Output the [X, Y] coordinate of the center of the cell containing the given text.  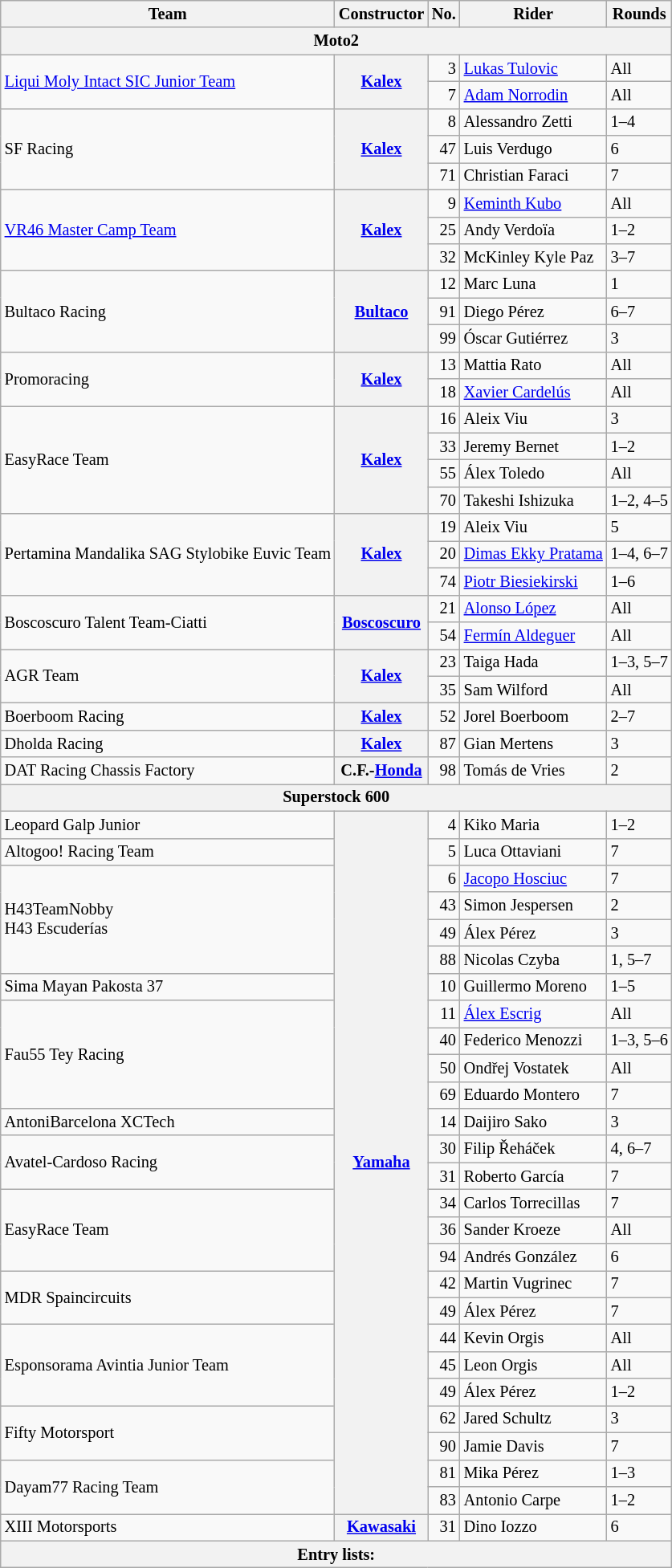
9 [444, 203]
Álex Toledo [533, 473]
Kiko Maria [533, 825]
Jamie Davis [533, 1446]
40 [444, 1041]
Altogoo! Racing Team [168, 852]
62 [444, 1419]
Dimas Ekky Pratama [533, 554]
C.F.-Honda [381, 771]
Leon Orgis [533, 1365]
6–7 [639, 312]
35 [444, 690]
Promoracing [168, 379]
4, 6–7 [639, 1149]
Carlos Torrecillas [533, 1203]
Sander Kroeze [533, 1230]
Alonso López [533, 609]
1–3, 5–7 [639, 662]
Dayam77 Racing Team [168, 1487]
87 [444, 743]
11 [444, 1014]
Tomás de Vries [533, 771]
20 [444, 554]
25 [444, 230]
Jacopo Hosciuc [533, 878]
Takeshi Ishizuka [533, 500]
70 [444, 500]
Daijiro Sako [533, 1122]
88 [444, 959]
Bultaco [381, 312]
Filip Řeháček [533, 1149]
1–4 [639, 122]
XIII Motorsports [168, 1527]
13 [444, 365]
1–4, 6–7 [639, 554]
42 [444, 1284]
54 [444, 635]
Adam Norrodin [533, 95]
Lukas Tulovic [533, 68]
Fau55 Tey Racing [168, 1055]
Mattia Rato [533, 365]
Jared Schultz [533, 1419]
AGR Team [168, 676]
Mika Pérez [533, 1473]
Moto2 [336, 41]
1 [639, 284]
1–3, 5–6 [639, 1041]
Sima Mayan Pakosta 37 [168, 987]
69 [444, 1095]
4 [444, 825]
Liqui Moly Intact SIC Junior Team [168, 82]
SF Racing [168, 149]
12 [444, 284]
33 [444, 446]
43 [444, 906]
83 [444, 1500]
Andrés González [533, 1257]
Esponsorama Avintia Junior Team [168, 1365]
Antonio Carpe [533, 1500]
Avatel-Cardoso Racing [168, 1163]
19 [444, 527]
23 [444, 662]
71 [444, 176]
14 [444, 1122]
Boscoscuro [381, 621]
Andy Verdoïa [533, 230]
Diego Pérez [533, 312]
Federico Menozzi [533, 1041]
Nicolas Czyba [533, 959]
Piotr Biesiekirski [533, 581]
52 [444, 716]
18 [444, 393]
50 [444, 1068]
10 [444, 987]
21 [444, 609]
Dholda Racing [168, 743]
90 [444, 1446]
VR46 Master Camp Team [168, 230]
Superstock 600 [336, 797]
36 [444, 1230]
Marc Luna [533, 284]
Rider [533, 14]
Constructor [381, 14]
McKinley Kyle Paz [533, 257]
H43TeamNobby H43 Escuderías [168, 918]
Keminth Kubo [533, 203]
Boscoscuro Talent Team-Ciatti [168, 621]
81 [444, 1473]
Rounds [639, 14]
Simon Jespersen [533, 906]
Guillermo Moreno [533, 987]
AntoniBarcelona XCTech [168, 1122]
Team [168, 14]
Jorel Boerboom [533, 716]
16 [444, 419]
Dino Iozzo [533, 1527]
32 [444, 257]
Yamaha [381, 1163]
55 [444, 473]
1–2, 4–5 [639, 500]
8 [444, 122]
Jeremy Bernet [533, 446]
Taiga Hada [533, 662]
Eduardo Montero [533, 1095]
Sam Wilford [533, 690]
Leopard Galp Junior [168, 825]
Ondřej Vostatek [533, 1068]
45 [444, 1365]
Xavier Cardelús [533, 393]
Fifty Motorsport [168, 1432]
MDR Spaincircuits [168, 1297]
Fermín Aldeguer [533, 635]
1, 5–7 [639, 959]
30 [444, 1149]
DAT Racing Chassis Factory [168, 771]
Boerboom Racing [168, 716]
44 [444, 1338]
74 [444, 581]
Luca Ottaviani [533, 852]
No. [444, 14]
Kevin Orgis [533, 1338]
Óscar Gutiérrez [533, 338]
Entry lists: [336, 1554]
2–7 [639, 716]
Luis Verdugo [533, 149]
99 [444, 338]
34 [444, 1203]
Pertamina Mandalika SAG Stylobike Euvic Team [168, 554]
Gian Mertens [533, 743]
Kawasaki [381, 1527]
98 [444, 771]
1–5 [639, 987]
Alessandro Zetti [533, 122]
1–6 [639, 581]
Bultaco Racing [168, 312]
1–3 [639, 1473]
Roberto García [533, 1176]
47 [444, 149]
91 [444, 312]
Christian Faraci [533, 176]
Martin Vugrinec [533, 1284]
94 [444, 1257]
3–7 [639, 257]
Álex Escrig [533, 1014]
